Detect which cell encompasses the target text, then output its (x, y) center coordinate. 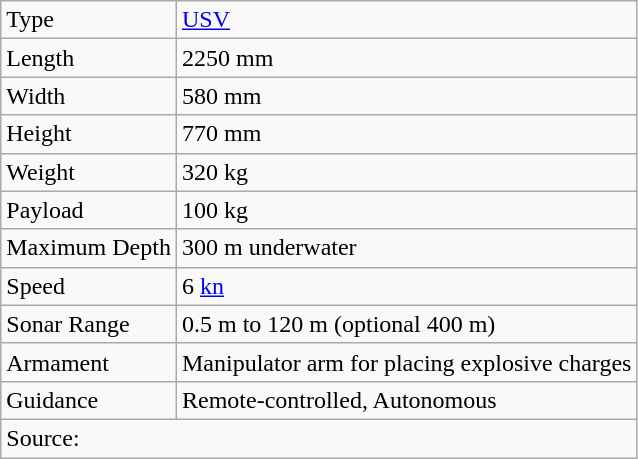
Maximum Depth (89, 248)
Payload (89, 210)
Manipulator arm for placing explosive charges (406, 362)
Guidance (89, 400)
Type (89, 20)
Weight (89, 172)
300 m underwater (406, 248)
Remote-controlled, Autonomous (406, 400)
Length (89, 58)
Source: (319, 438)
USV (406, 20)
0.5 m to 120 m (optional 400 m) (406, 324)
Sonar Range (89, 324)
Armament (89, 362)
580 mm (406, 96)
770 mm (406, 134)
2250 mm (406, 58)
Height (89, 134)
100 kg (406, 210)
320 kg (406, 172)
Width (89, 96)
Speed (89, 286)
6 kn (406, 286)
